Find where the given text appears and provide that cell's center as (X, Y) coordinate. 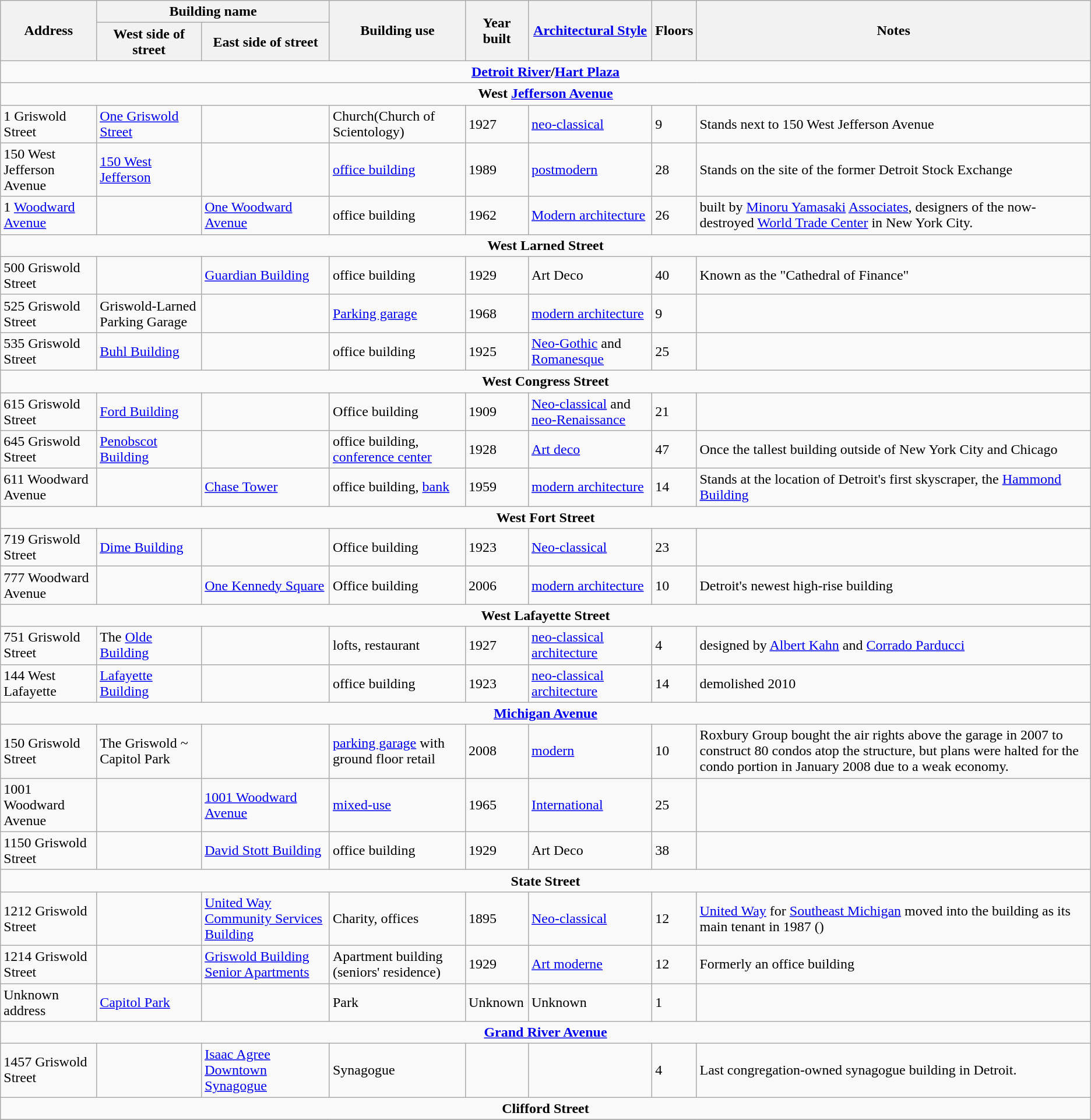
Known as the "Cathedral of Finance" (893, 275)
Church(Church of Scientology) (397, 124)
designed by Albert Kahn and Corrado Parducci (893, 646)
parking garage with ground floor retail (397, 751)
1959 (497, 487)
1928 (497, 450)
719 Griswold Street (49, 548)
Formerly an office building (893, 964)
Detroit River/Hart Plaza (545, 72)
611 Woodward Avenue (49, 487)
United Way Community Services Building (266, 918)
Penobscot Building (149, 450)
525 Griswold Street (49, 314)
2006 (497, 585)
26 (674, 216)
Building use (397, 30)
150 Griswold Street (49, 751)
Art moderne (590, 964)
Once the tallest building outside of New York City and Chicago (893, 450)
1150 Griswold Street (49, 851)
West Congress Street (545, 381)
38 (674, 851)
David Stott Building (266, 851)
International (590, 805)
Grand River Avenue (545, 1033)
office building, conference center (397, 450)
lofts, restaurant (397, 646)
1212 Griswold Street (49, 918)
postmodern (590, 170)
150 West Jefferson Avenue (49, 170)
1214 Griswold Street (49, 964)
Floors (674, 30)
1 Griswold Street (49, 124)
Apartment building (seniors' residence) (397, 964)
Isaac Agree Downtown Synagogue (266, 1070)
West Jefferson Avenue (545, 94)
1925 (497, 351)
47 (674, 450)
East side of street (266, 42)
Stands on the site of the former Detroit Stock Exchange (893, 170)
One Woodward Avenue (266, 216)
Neo-classical and neo-Renaissance (590, 411)
Last congregation-owned synagogue building in Detroit. (893, 1070)
West side of street (149, 42)
Stands next to 150 West Jefferson Avenue (893, 124)
modern (590, 751)
Address (49, 30)
Chase Tower (266, 487)
28 (674, 170)
1895 (497, 918)
State Street (545, 880)
Synagogue (397, 1070)
777 Woodward Avenue (49, 585)
Michigan Avenue (545, 713)
Griswold-Larned Parking Garage (149, 314)
neo-classical (590, 124)
Charity, offices (397, 918)
Dime Building (149, 548)
615 Griswold Street (49, 411)
1909 (497, 411)
1989 (497, 170)
Modern architecture (590, 216)
office building, bank (397, 487)
One Griswold Street (149, 124)
Stands at the location of Detroit's first skyscraper, the Hammond Building (893, 487)
Unknown address (49, 1002)
1457 Griswold Street (49, 1070)
1 Woodward Avenue (49, 216)
Detroit's newest high-rise building (893, 585)
Guardian Building (266, 275)
Notes (893, 30)
Ford Building (149, 411)
Parking garage (397, 314)
Buhl Building (149, 351)
One Kennedy Square (266, 585)
500 Griswold Street (49, 275)
Griswold Building Senior Apartments (266, 964)
Park (397, 1002)
Year built (497, 30)
1962 (497, 216)
mixed-use (397, 805)
West Larned Street (545, 245)
23 (674, 548)
Lafayette Building (149, 683)
built by Minoru Yamasaki Associates, designers of the now-destroyed World Trade Center in New York City. (893, 216)
2008 (497, 751)
1965 (497, 805)
144 West Lafayette (49, 683)
1 (674, 1002)
West Fort Street (545, 517)
demolished 2010 (893, 683)
535 Griswold Street (49, 351)
1968 (497, 314)
21 (674, 411)
645 Griswold Street (49, 450)
The Griswold ~ Capitol Park (149, 751)
West Lafayette Street (545, 615)
Art deco (590, 450)
Capitol Park (149, 1002)
150 West Jefferson (149, 170)
The Olde Building (149, 646)
United Way for Southeast Michigan moved into the building as its main tenant in 1987 () (893, 918)
Building name (213, 12)
40 (674, 275)
751 Griswold Street (49, 646)
Architectural Style (590, 30)
Neo-Gothic and Romanesque (590, 351)
Clifford Street (545, 1108)
